Extract the [x, y] coordinate from the center of the cell holding the provided text.  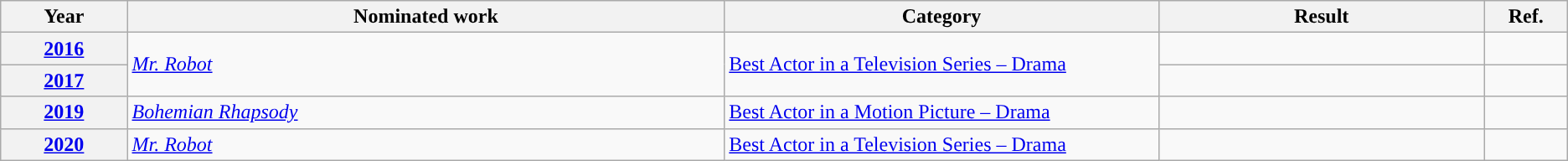
Ref. [1526, 17]
2020 [64, 144]
Nominated work [426, 17]
Year [64, 17]
2019 [64, 112]
Bohemian Rhapsody [426, 112]
Best Actor in a Motion Picture – Drama [941, 112]
2016 [64, 49]
2017 [64, 80]
Result [1322, 17]
Category [941, 17]
